Find where the given text appears and provide that cell's center as [X, Y] coordinate. 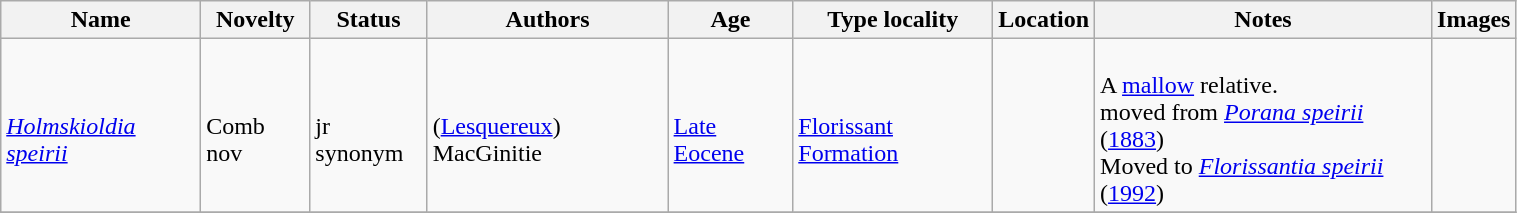
Novelty [256, 20]
A mallow relative. moved from Porana speirii (1883) Moved to Florissantia speirii (1992) [1264, 126]
Name [101, 20]
Notes [1264, 20]
Images [1474, 20]
Location [1044, 20]
Type locality [893, 20]
Holmskioldia speirii [101, 126]
jr synonym [368, 126]
Florissant Formation [893, 126]
Age [730, 20]
(Lesquereux) MacGinitie [548, 126]
Status [368, 20]
Authors [548, 20]
Late Eocene [730, 126]
Comb nov [256, 126]
